Scan for the cell matching the given text and deliver its [x, y] coordinate at center. 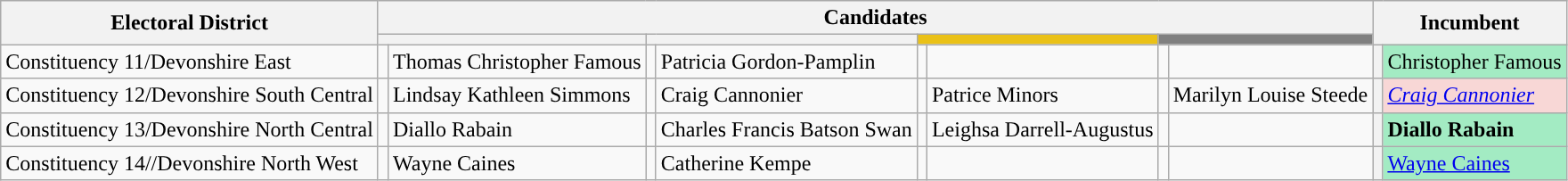
Constituency 13/Devonshire North Central [190, 129]
Constituency 11/Devonshire East [190, 62]
Leighsa Darrell-Augustus [1042, 129]
Thomas Christopher Famous [517, 62]
Incumbent [1470, 23]
Candidates [875, 18]
Catherine Kempe [786, 163]
Constituency 14//Devonshire North West [190, 163]
Charles Francis Batson Swan [786, 129]
Patricia Gordon-Pamplin [786, 62]
Lindsay Kathleen Simmons [517, 95]
Patrice Minors [1042, 95]
Constituency 12/Devonshire South Central [190, 95]
Electoral District [190, 23]
Christopher Famous [1474, 62]
Marilyn Louise Steede [1270, 95]
